Provide the (X, Y) coordinate of the cell's center where the given text is located.  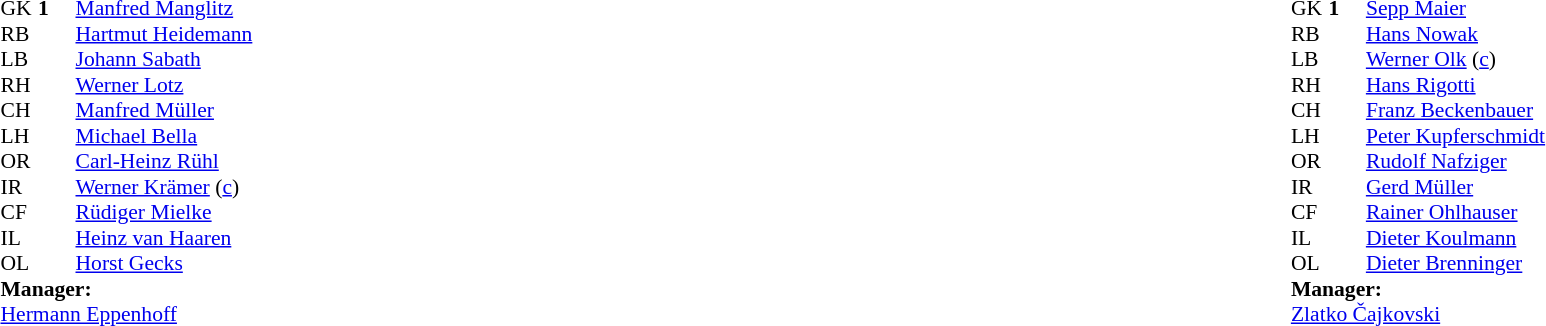
Rüdiger Mielke (164, 213)
Dieter Brenninger (1456, 263)
Dieter Koulmann (1456, 238)
Johann Sabath (164, 59)
Werner Lotz (164, 85)
Peter Kupferschmidt (1456, 136)
Franz Beckenbauer (1456, 111)
Horst Gecks (164, 263)
Manfred Müller (164, 111)
Michael Bella (164, 136)
Werner Olk (c) (1456, 59)
Hans Rigotti (1456, 85)
Werner Krämer (c) (164, 187)
Heinz van Haaren (164, 238)
Rudolf Nafziger (1456, 161)
Hans Nowak (1456, 34)
Gerd Müller (1456, 187)
Carl-Heinz Rühl (164, 161)
Rainer Ohlhauser (1456, 213)
Hartmut Heidemann (164, 34)
